Detect which cell encompasses the target text, then output its (x, y) center coordinate. 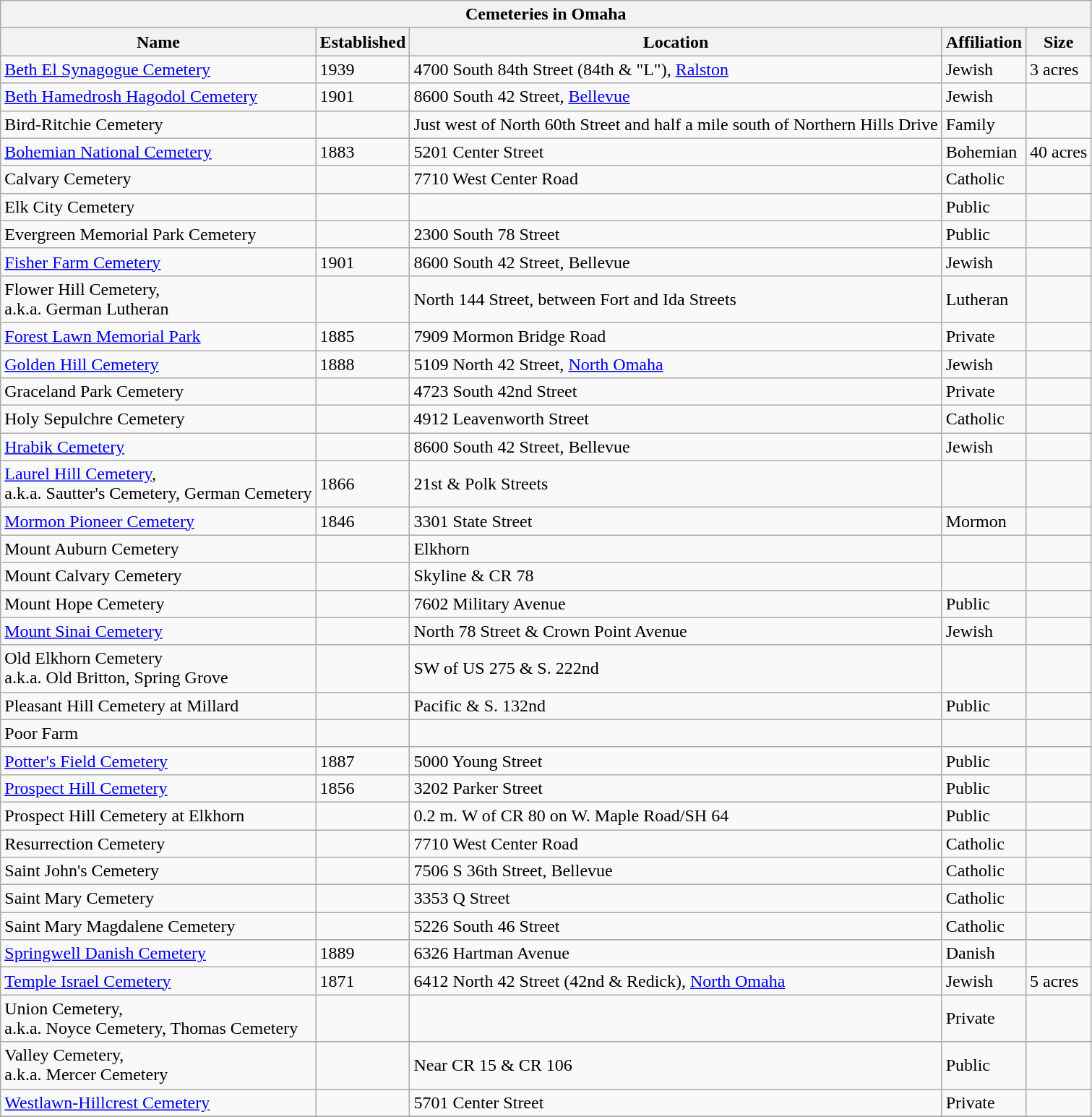
Cemeteries in Omaha (546, 14)
Prospect Hill Cemetery at Elkhorn (158, 816)
Bohemian National Cemetery (158, 152)
21st & Polk Streets (676, 484)
Pleasant Hill Cemetery at Millard (158, 706)
6412 North 42 Street (42nd & Redick), North Omaha (676, 981)
7506 S 36th Street, Bellevue (676, 871)
4723 South 42nd Street (676, 392)
40 acres (1059, 152)
Golden Hill Cemetery (158, 364)
Westlawn-Hillcrest Cemetery (158, 1103)
1883 (363, 152)
1939 (363, 69)
Prospect Hill Cemetery (158, 788)
Mormon Pioneer Cemetery (158, 521)
Old Elkhorn Cemetery a.k.a. Old Britton, Spring Grove (158, 668)
Forest Lawn Memorial Park (158, 336)
5109 North 42 Street, North Omaha (676, 364)
Elkhorn (676, 549)
0.2 m. W of CR 80 on W. Maple Road/SH 64 (676, 816)
Beth Hamedrosh Hagodol Cemetery (158, 97)
5201 Center Street (676, 152)
Bird-Ritchie Cemetery (158, 124)
3 acres (1059, 69)
SW of US 275 & S. 222nd (676, 668)
4700 South 84th Street (84th & "L"), Ralston (676, 69)
2300 South 78 Street (676, 234)
Hrabik Cemetery (158, 447)
5226 South 46 Street (676, 926)
Location (676, 42)
North 144 Street, between Fort and Ida Streets (676, 299)
Resurrection Cemetery (158, 844)
Beth El Synagogue Cemetery (158, 69)
3202 Parker Street (676, 788)
Springwell Danish Cemetery (158, 954)
Fisher Farm Cemetery (158, 262)
1888 (363, 364)
Union Cemetery,a.k.a. Noyce Cemetery, Thomas Cemetery (158, 1018)
Mount Auburn Cemetery (158, 549)
Mount Hope Cemetery (158, 604)
4912 Leavenworth Street (676, 419)
Pacific & S. 132nd (676, 706)
7909 Mormon Bridge Road (676, 336)
Graceland Park Cemetery (158, 392)
5701 Center Street (676, 1103)
Saint Mary Magdalene Cemetery (158, 926)
Mount Calvary Cemetery (158, 576)
1866 (363, 484)
Near CR 15 & CR 106 (676, 1066)
3301 State Street (676, 521)
Just west of North 60th Street and half a mile south of Northern Hills Drive (676, 124)
Holy Sepulchre Cemetery (158, 419)
Size (1059, 42)
1846 (363, 521)
Evergreen Memorial Park Cemetery (158, 234)
Temple Israel Cemetery (158, 981)
6326 Hartman Avenue (676, 954)
Laurel Hill Cemetery, a.k.a. Sautter's Cemetery, German Cemetery (158, 484)
Saint Mary Cemetery (158, 899)
Danish (984, 954)
Mount Sinai Cemetery (158, 631)
Skyline & CR 78 (676, 576)
Bohemian (984, 152)
1856 (363, 788)
1871 (363, 981)
1889 (363, 954)
Poor Farm (158, 733)
7602 Military Avenue (676, 604)
Potter's Field Cemetery (158, 761)
Affiliation (984, 42)
Elk City Cemetery (158, 207)
1887 (363, 761)
5000 Young Street (676, 761)
Calvary Cemetery (158, 179)
Saint John's Cemetery (158, 871)
1885 (363, 336)
Family (984, 124)
Valley Cemetery, a.k.a. Mercer Cemetery (158, 1066)
Flower Hill Cemetery,a.k.a. German Lutheran (158, 299)
Mormon (984, 521)
Established (363, 42)
Name (158, 42)
North 78 Street & Crown Point Avenue (676, 631)
Lutheran (984, 299)
5 acres (1059, 981)
3353 Q Street (676, 899)
